Find where the given text appears and provide that cell's center as [x, y] coordinate. 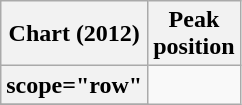
Chart (2012) [74, 34]
scope="row" [74, 85]
Peakposition [194, 34]
